Locate the cell with the specified text and output its [X, Y] center coordinate. 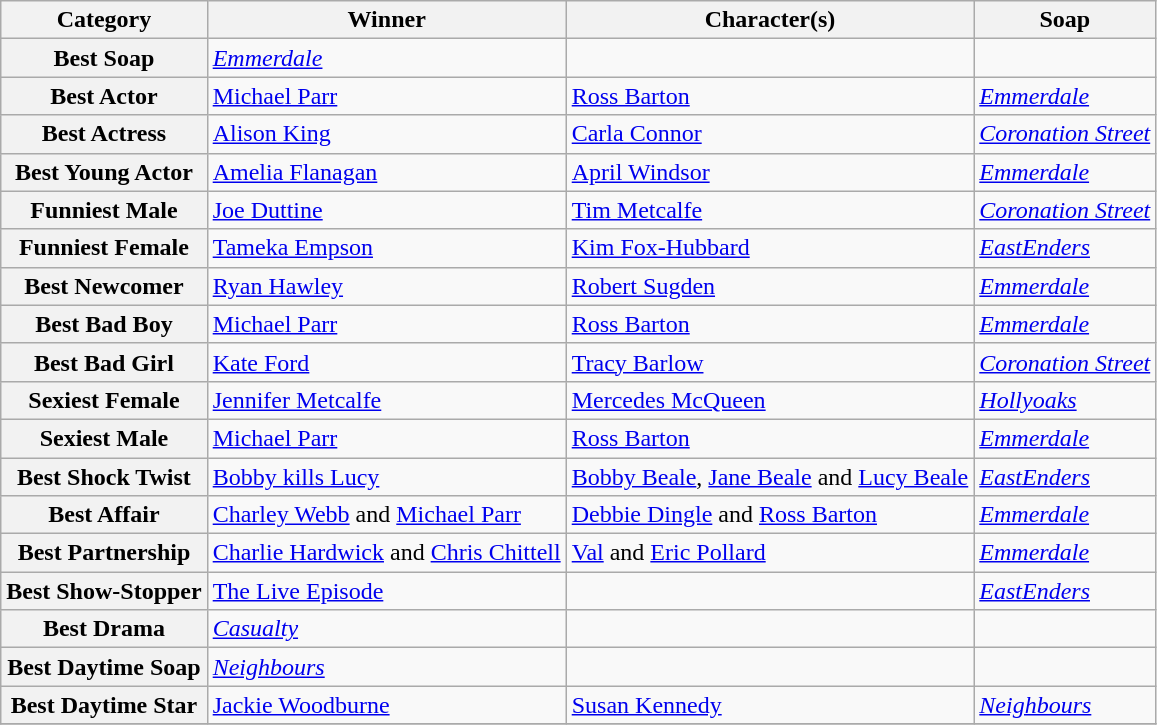
Robert Sugden [770, 286]
Tim Metcalfe [770, 210]
Funniest Male [104, 210]
Best Actress [104, 134]
Joe Duttine [386, 210]
Category [104, 20]
Best Show-Stopper [104, 591]
Best Young Actor [104, 172]
Carla Connor [770, 134]
Jennifer Metcalfe [386, 400]
Best Newcomer [104, 286]
Amelia Flanagan [386, 172]
Sexiest Female [104, 400]
April Windsor [770, 172]
Best Bad Boy [104, 324]
Best Daytime Soap [104, 667]
Alison King [386, 134]
Charley Webb and Michael Parr [386, 515]
The Live Episode [386, 591]
Debbie Dingle and Ross Barton [770, 515]
Kim Fox-Hubbard [770, 248]
Best Shock Twist [104, 477]
Jackie Woodburne [386, 705]
Bobby Beale, Jane Beale and Lucy Beale [770, 477]
Mercedes McQueen [770, 400]
Bobby kills Lucy [386, 477]
Winner [386, 20]
Best Partnership [104, 553]
Best Daytime Star [104, 705]
Tameka Empson [386, 248]
Best Drama [104, 629]
Casualty [386, 629]
Tracy Barlow [770, 362]
Best Soap [104, 58]
Best Actor [104, 96]
Kate Ford [386, 362]
Hollyoaks [1065, 400]
Funniest Female [104, 248]
Best Affair [104, 515]
Ryan Hawley [386, 286]
Val and Eric Pollard [770, 553]
Charlie Hardwick and Chris Chittell [386, 553]
Best Bad Girl [104, 362]
Soap [1065, 20]
Character(s) [770, 20]
Sexiest Male [104, 438]
Susan Kennedy [770, 705]
